Provide the [X, Y] coordinate of the cell's center where the given text is located.  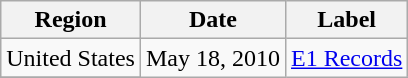
Region [71, 20]
Label [347, 20]
E1 Records [347, 58]
Date [212, 20]
May 18, 2010 [212, 58]
United States [71, 58]
